Output the (x, y) coordinate of the center of the cell containing the given text.  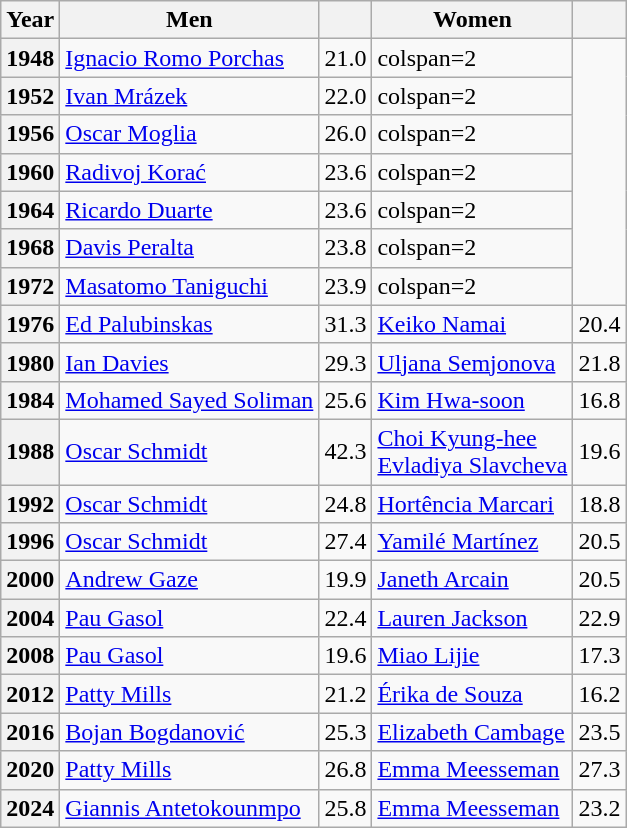
21.8 (600, 362)
Choi Kyung-hee Evladiya Slavcheva (472, 452)
2020 (30, 770)
Ignacio Romo Porchas (190, 58)
23.9 (346, 286)
Oscar Moglia (190, 134)
25.3 (346, 732)
1956 (30, 134)
Men (190, 20)
Giannis Antetokounmpo (190, 808)
22.9 (600, 618)
1976 (30, 324)
Érika de Souza (472, 694)
26.0 (346, 134)
1952 (30, 96)
Mohamed Sayed Soliman (190, 400)
1948 (30, 58)
Miao Lijie (472, 656)
42.3 (346, 452)
2016 (30, 732)
18.8 (600, 503)
2024 (30, 808)
Bojan Bogdanović (190, 732)
1980 (30, 362)
2008 (30, 656)
2000 (30, 580)
23.8 (346, 248)
1960 (30, 172)
25.8 (346, 808)
Women (472, 20)
17.3 (600, 656)
Ricardo Duarte (190, 210)
Radivoj Korać (190, 172)
Ivan Mrázek (190, 96)
1968 (30, 248)
Lauren Jackson (472, 618)
1972 (30, 286)
21.2 (346, 694)
16.2 (600, 694)
21.0 (346, 58)
29.3 (346, 362)
Hortência Marcari (472, 503)
1992 (30, 503)
2012 (30, 694)
22.4 (346, 618)
24.8 (346, 503)
23.2 (600, 808)
1996 (30, 542)
20.4 (600, 324)
Davis Peralta (190, 248)
31.3 (346, 324)
Janeth Arcain (472, 580)
19.9 (346, 580)
25.6 (346, 400)
22.0 (346, 96)
2004 (30, 618)
Masatomo Taniguchi (190, 286)
Ian Davies (190, 362)
Year (30, 20)
Uljana Semjonova (472, 362)
26.8 (346, 770)
1988 (30, 452)
Ed Palubinskas (190, 324)
27.3 (600, 770)
Yamilé Martínez (472, 542)
1984 (30, 400)
Elizabeth Cambage (472, 732)
23.5 (600, 732)
Kim Hwa-soon (472, 400)
1964 (30, 210)
27.4 (346, 542)
16.8 (600, 400)
Keiko Namai (472, 324)
Andrew Gaze (190, 580)
